Detect which cell encompasses the target text, then output its (X, Y) center coordinate. 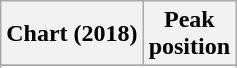
Chart (2018) (72, 34)
Peakposition (189, 34)
